Output the [X, Y] coordinate of the center of the cell containing the given text.  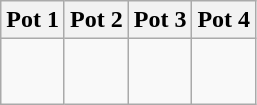
Pot 1 [33, 20]
Pot 2 [96, 20]
Pot 4 [224, 20]
Pot 3 [160, 20]
